Pinpoint the cell where the given text exists, returning its [X, Y] midpoint coordinate. 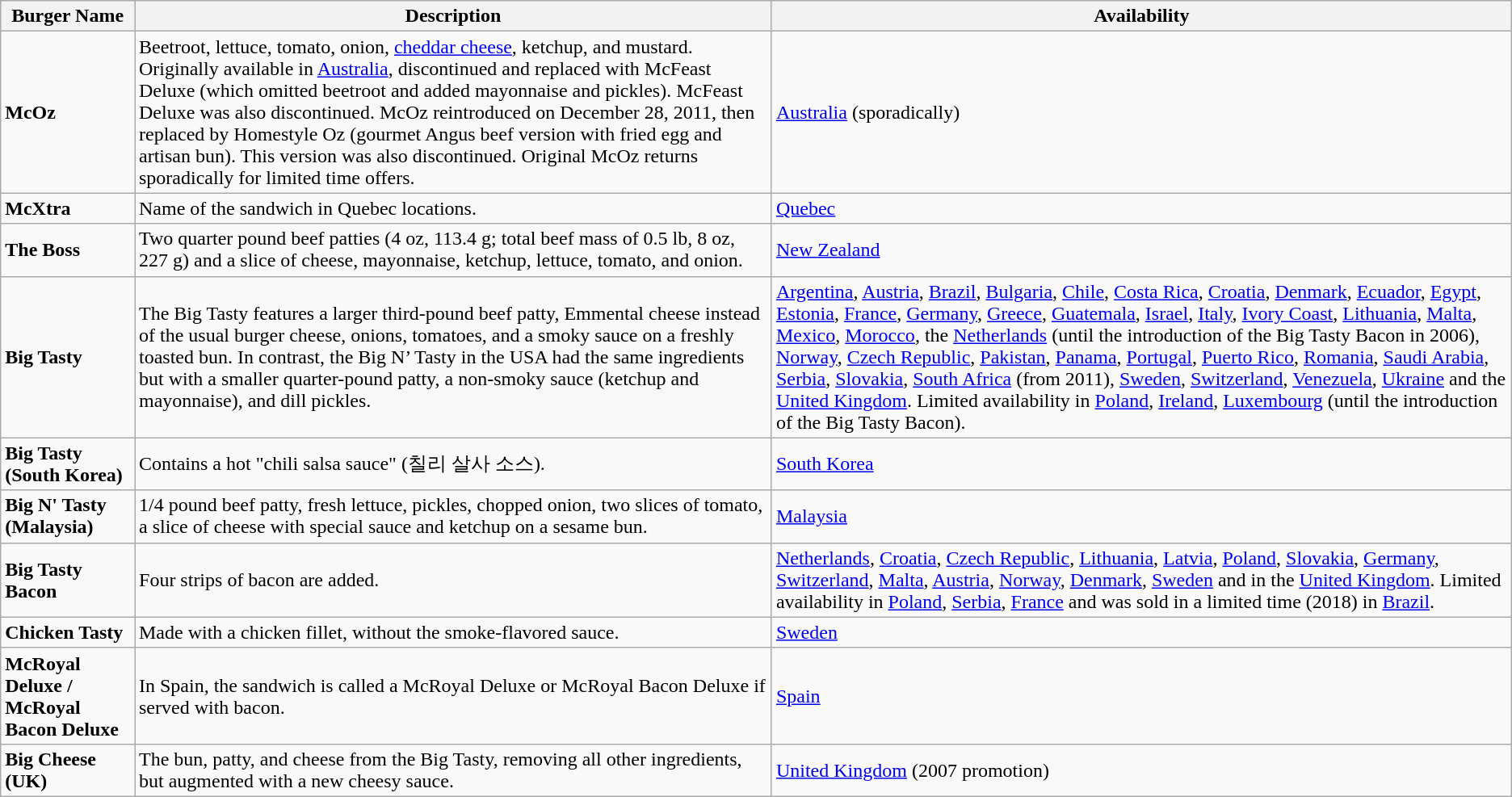
McXtra [68, 208]
Contains a hot "chili salsa sauce" (칠리 살사 소스). [452, 464]
McOz [68, 112]
McRoyal Deluxe / McRoyal Bacon Deluxe [68, 696]
Sweden [1141, 632]
In Spain, the sandwich is called a McRoyal Deluxe or McRoyal Bacon Deluxe if served with bacon. [452, 696]
Burger Name [68, 16]
South Korea [1141, 464]
Chicken Tasty [68, 632]
The bun, patty, and cheese from the Big Tasty, removing all other ingredients, but augmented with a new cheesy sauce. [452, 770]
Four strips of bacon are added. [452, 580]
Big Tasty Bacon [68, 580]
United Kingdom (2007 promotion) [1141, 770]
Big N' Tasty (Malaysia) [68, 517]
Spain [1141, 696]
New Zealand [1141, 250]
Name of the sandwich in Quebec locations. [452, 208]
Big Tasty (South Korea) [68, 464]
Big Cheese (UK) [68, 770]
1/4 pound beef patty, fresh lettuce, pickles, chopped onion, two slices of tomato, a slice of cheese with special sauce and ketchup on a sesame bun. [452, 517]
Big Tasty [68, 357]
Made with a chicken fillet, without the smoke-flavored sauce. [452, 632]
Australia (sporadically) [1141, 112]
Availability [1141, 16]
Description [452, 16]
Malaysia [1141, 517]
The Boss [68, 250]
Quebec [1141, 208]
